Identify which cell holds the provided text, then report its [X, Y] central coordinate. 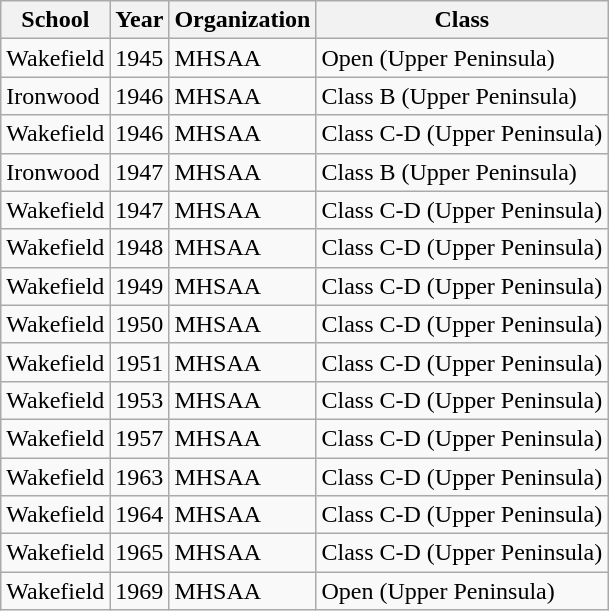
1945 [140, 58]
Year [140, 20]
1964 [140, 515]
1969 [140, 591]
1963 [140, 477]
1948 [140, 248]
Class [462, 20]
School [56, 20]
1957 [140, 438]
1951 [140, 362]
1965 [140, 553]
Organization [242, 20]
1950 [140, 324]
1953 [140, 400]
1949 [140, 286]
